Pinpoint the cell where the given text exists, returning its [x, y] midpoint coordinate. 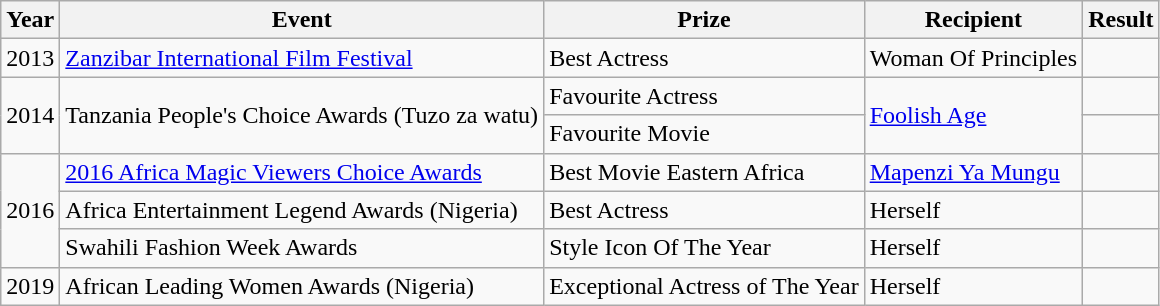
Prize [704, 20]
Mapenzi Ya Mungu [973, 172]
African Leading Women Awards (Nigeria) [302, 286]
Woman Of Principles [973, 58]
Africa Entertainment Legend Awards (Nigeria) [302, 210]
Style Icon Of The Year [704, 248]
Result [1121, 20]
Swahili Fashion Week Awards [302, 248]
2019 [30, 286]
Year [30, 20]
Best Movie Eastern Africa [704, 172]
Tanzania People's Choice Awards (Tuzo za watu) [302, 115]
2016 [30, 210]
Favourite Movie [704, 134]
Exceptional Actress of The Year [704, 286]
2016 Africa Magic Viewers Choice Awards [302, 172]
Foolish Age [973, 115]
2014 [30, 115]
Favourite Actress [704, 96]
Zanzibar International Film Festival [302, 58]
Event [302, 20]
2013 [30, 58]
Recipient [973, 20]
